From the cell containing the given text, extract its center point as [X, Y] coordinate. 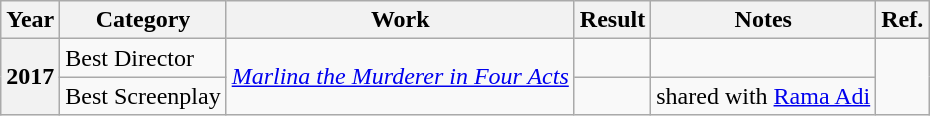
shared with Rama Adi [764, 96]
Best Screenplay [143, 96]
Work [400, 20]
Ref. [902, 20]
Category [143, 20]
Year [30, 20]
Notes [764, 20]
2017 [30, 77]
Best Director [143, 58]
Result [612, 20]
Marlina the Murderer in Four Acts [400, 77]
